Extract the (X, Y) coordinate from the center of the cell holding the provided text.  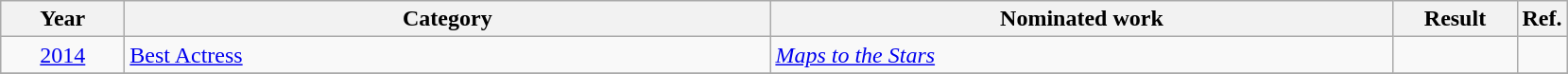
Category (448, 19)
2014 (62, 55)
Best Actress (448, 55)
Ref. (1542, 19)
Maps to the Stars (1081, 55)
Year (62, 19)
Nominated work (1081, 19)
Result (1456, 19)
